Locate the cell with the specified text and output its [X, Y] center coordinate. 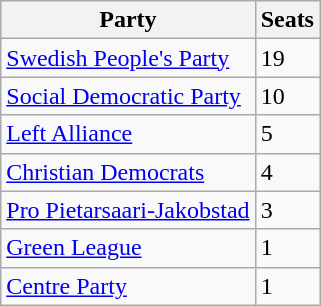
Christian Democrats [128, 172]
4 [287, 172]
Centre Party [128, 286]
Seats [287, 20]
5 [287, 134]
Left Alliance [128, 134]
Social Democratic Party [128, 96]
Party [128, 20]
10 [287, 96]
19 [287, 58]
Pro Pietarsaari-Jakobstad [128, 210]
Green League [128, 248]
Swedish People's Party [128, 58]
3 [287, 210]
